For the text-containing cell, return its midpoint in [x, y] coordinate format. 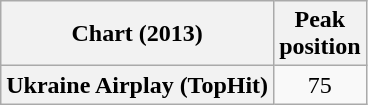
Ukraine Airplay (TopHit) [138, 85]
Peakposition [320, 34]
Chart (2013) [138, 34]
75 [320, 85]
